For the text-containing cell, return its midpoint in [X, Y] coordinate format. 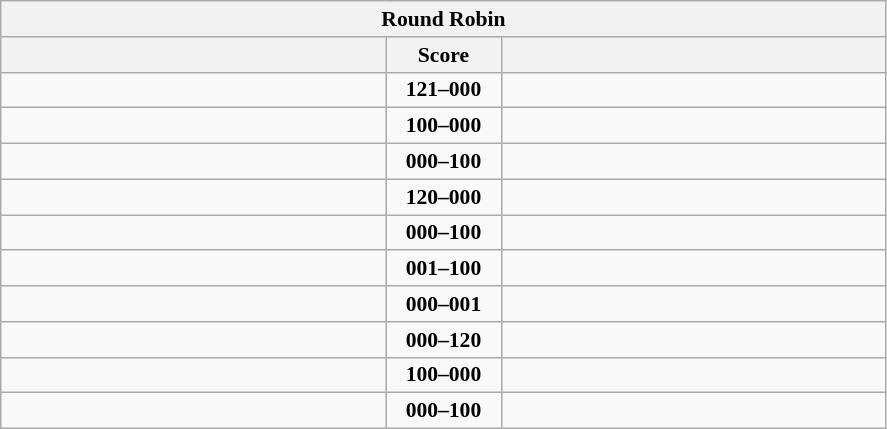
Round Robin [444, 19]
000–120 [444, 340]
120–000 [444, 197]
001–100 [444, 269]
000–001 [444, 304]
Score [444, 55]
121–000 [444, 90]
